Locate the cell with the specified text and output its [X, Y] center coordinate. 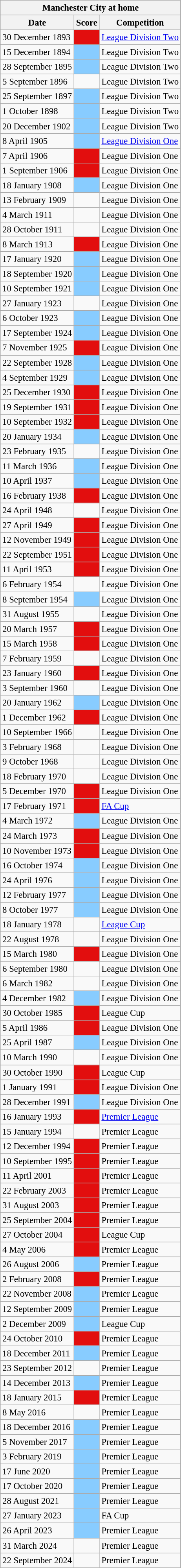
9 October 1968 [37, 762]
31 March 2024 [37, 1546]
11 April 2001 [37, 1176]
15 March 1980 [37, 954]
27 January 2023 [37, 1516]
10 November 1973 [37, 851]
Competition [140, 23]
7 November 1925 [37, 348]
8 April 1905 [37, 141]
28 October 1911 [37, 230]
24 October 2010 [37, 1338]
28 August 2021 [37, 1501]
31 August 1955 [37, 614]
4 December 1982 [37, 999]
4 March 1972 [37, 821]
15 December 1894 [37, 52]
2 December 2009 [37, 1324]
20 January 1962 [37, 703]
25 December 1930 [37, 392]
18 February 1970 [37, 777]
22 November 2008 [37, 1294]
14 December 2013 [37, 1383]
18 December 2016 [37, 1427]
5 September 1896 [37, 82]
27 January 1923 [37, 304]
4 September 1929 [37, 378]
10 March 1990 [37, 1058]
22 September 1951 [37, 555]
7 February 1959 [37, 658]
17 October 2020 [37, 1486]
27 April 1949 [37, 525]
18 January 1978 [37, 925]
30 October 1985 [37, 1013]
1 September 1906 [37, 170]
3 February 2019 [37, 1457]
8 March 1913 [37, 244]
23 February 1935 [37, 451]
6 October 1923 [37, 318]
12 December 1994 [37, 1146]
6 March 1982 [37, 984]
25 September 2004 [37, 1220]
23 September 2012 [37, 1368]
5 November 2017 [37, 1442]
2 February 2008 [37, 1279]
10 September 1995 [37, 1161]
11 March 1936 [37, 466]
Date [37, 23]
22 February 2003 [37, 1190]
19 September 1931 [37, 407]
23 January 1960 [37, 673]
26 August 2006 [37, 1264]
25 April 1987 [37, 1043]
18 December 2011 [37, 1353]
Score [87, 23]
3 February 1968 [37, 747]
20 January 1934 [37, 437]
8 May 2016 [37, 1412]
17 February 1971 [37, 806]
22 August 1978 [37, 939]
17 June 2020 [37, 1472]
27 October 2004 [37, 1235]
28 September 1895 [37, 67]
16 February 1938 [37, 496]
12 September 2009 [37, 1309]
24 March 1973 [37, 836]
20 March 1957 [37, 629]
4 March 1911 [37, 215]
18 January 2015 [37, 1398]
31 August 2003 [37, 1205]
8 September 1954 [37, 599]
13 February 1909 [37, 200]
8 October 1977 [37, 910]
10 September 1966 [37, 732]
10 September 1932 [37, 422]
17 September 1924 [37, 333]
5 December 1970 [37, 791]
12 February 1977 [37, 895]
3 September 1960 [37, 688]
10 September 1921 [37, 289]
16 January 1993 [37, 1117]
15 March 1958 [37, 643]
6 September 1980 [37, 969]
1 December 1962 [37, 717]
18 September 1920 [37, 274]
26 April 2023 [37, 1531]
30 December 1893 [37, 37]
4 May 2006 [37, 1250]
12 November 1949 [37, 540]
24 April 1976 [37, 880]
7 April 1906 [37, 156]
1 October 1898 [37, 111]
6 February 1954 [37, 584]
24 April 1948 [37, 510]
17 January 1920 [37, 259]
5 April 1986 [37, 1028]
20 December 1902 [37, 126]
11 April 1953 [37, 570]
Manchester City at home [91, 8]
22 September 2024 [37, 1560]
22 September 1928 [37, 363]
1 January 1991 [37, 1087]
15 January 1994 [37, 1131]
10 April 1937 [37, 481]
18 January 1908 [37, 185]
16 October 1974 [37, 865]
28 December 1991 [37, 1102]
25 September 1897 [37, 96]
30 October 1990 [37, 1072]
